Extract the (X, Y) coordinate from the center of the cell holding the provided text.  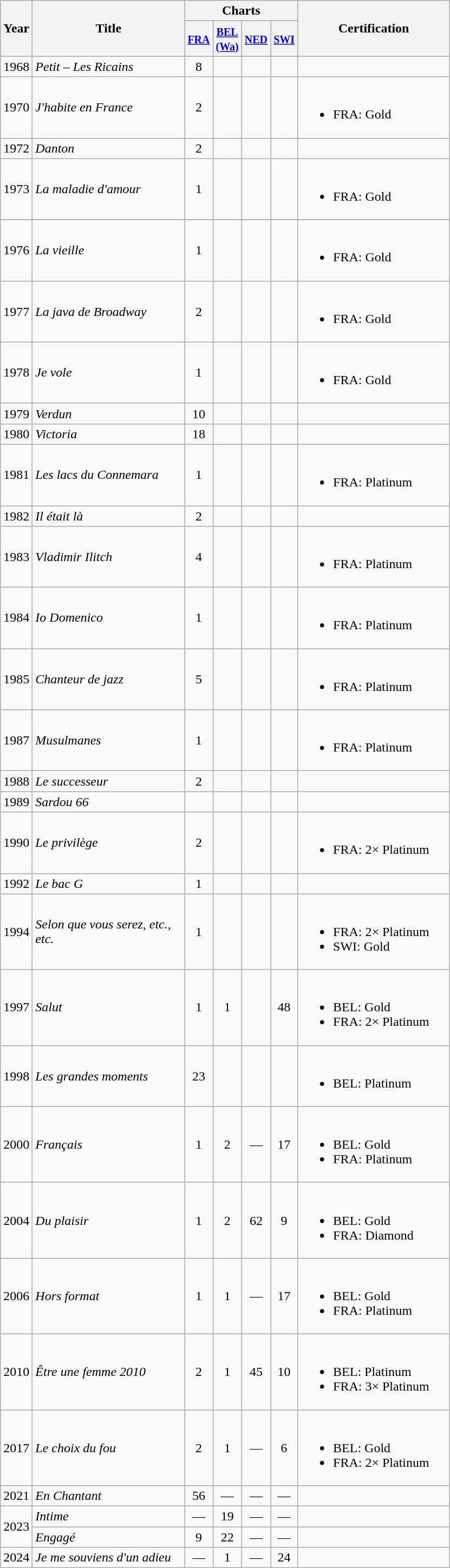
Le successeur (108, 781)
La vieille (108, 250)
En Chantant (108, 1496)
Je vole (108, 372)
Les grandes moments (108, 1076)
2017 (16, 1448)
18 (199, 434)
Le bac G (108, 884)
Français (108, 1144)
1989 (16, 802)
BEL: GoldFRA: Diamond (374, 1220)
Sardou 66 (108, 802)
1984 (16, 618)
Victoria (108, 434)
6 (284, 1448)
Du plaisir (108, 1220)
1990 (16, 843)
FRA: 2× Platinum (374, 843)
La java de Broadway (108, 312)
22 (227, 1537)
Selon que vous serez, etc., etc. (108, 932)
Chanteur de jazz (108, 680)
1994 (16, 932)
Il était là (108, 516)
1980 (16, 434)
Danton (108, 148)
1997 (16, 1007)
Verdun (108, 413)
J'habite en France (108, 107)
1978 (16, 372)
1987 (16, 740)
23 (199, 1076)
1970 (16, 107)
Salut (108, 1007)
Io Domenico (108, 618)
1979 (16, 413)
Musulmanes (108, 740)
Year (16, 28)
2006 (16, 1296)
5 (199, 680)
Les lacs du Connemara (108, 475)
Petit – Les Ricains (108, 67)
2004 (16, 1220)
1972 (16, 148)
Title (108, 28)
La maladie d'amour (108, 189)
Intime (108, 1517)
1983 (16, 557)
1973 (16, 189)
1977 (16, 312)
Hors format (108, 1296)
1981 (16, 475)
1988 (16, 781)
FRA (199, 39)
Certification (374, 28)
48 (284, 1007)
2023 (16, 1527)
Le choix du fou (108, 1448)
2021 (16, 1496)
Vladimir Ilitch (108, 557)
1998 (16, 1076)
1976 (16, 250)
1968 (16, 67)
NED (256, 39)
1985 (16, 680)
SWI (284, 39)
24 (284, 1558)
BEL: PlatinumFRA: 3× Platinum (374, 1372)
Charts (242, 11)
56 (199, 1496)
Je me souviens d'un adieu (108, 1558)
Être une femme 2010 (108, 1372)
4 (199, 557)
2000 (16, 1144)
19 (227, 1517)
Engagé (108, 1537)
FRA: 2× PlatinumSWI: Gold (374, 932)
2024 (16, 1558)
Le privilège (108, 843)
BEL(Wa) (227, 39)
8 (199, 67)
2010 (16, 1372)
45 (256, 1372)
BEL: Platinum (374, 1076)
1982 (16, 516)
1992 (16, 884)
62 (256, 1220)
